Determine the (x, y) coordinate at the center of the cell enclosing the given text.  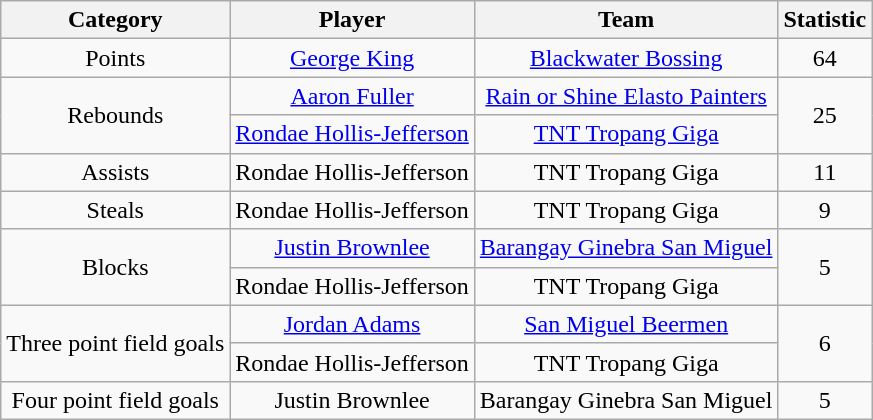
Rebounds (116, 115)
Points (116, 58)
64 (825, 58)
Aaron Fuller (352, 96)
Category (116, 20)
Blocks (116, 267)
25 (825, 115)
9 (825, 210)
Four point field goals (116, 400)
Blackwater Bossing (626, 58)
George King (352, 58)
11 (825, 172)
Rain or Shine Elasto Painters (626, 96)
Statistic (825, 20)
6 (825, 343)
Jordan Adams (352, 324)
Player (352, 20)
San Miguel Beermen (626, 324)
Three point field goals (116, 343)
Assists (116, 172)
Steals (116, 210)
Team (626, 20)
